Return [x, y] of the center of cell containing provided text 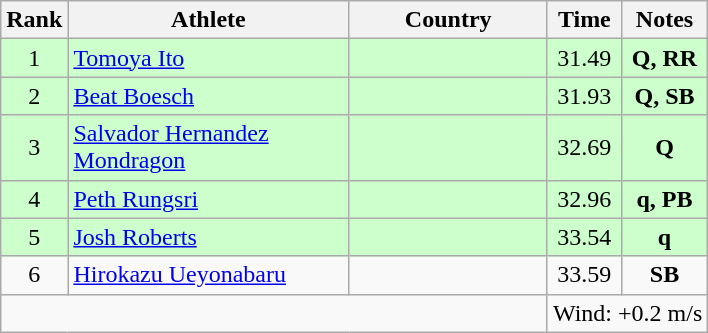
31.49 [584, 58]
q [664, 237]
Rank [34, 20]
5 [34, 237]
Time [584, 20]
Athlete [208, 20]
Q, SB [664, 96]
Q, RR [664, 58]
Peth Rungsri [208, 199]
Country [448, 20]
4 [34, 199]
33.54 [584, 237]
1 [34, 58]
Wind: +0.2 m/s [627, 313]
q, PB [664, 199]
Notes [664, 20]
33.59 [584, 275]
Salvador Hernandez Mondragon [208, 148]
32.96 [584, 199]
SB [664, 275]
Beat Boesch [208, 96]
3 [34, 148]
Hirokazu Ueyonabaru [208, 275]
Q [664, 148]
31.93 [584, 96]
Tomoya Ito [208, 58]
6 [34, 275]
2 [34, 96]
Josh Roberts [208, 237]
32.69 [584, 148]
